Determine the [X, Y] coordinate at the center of the cell enclosing the given text.  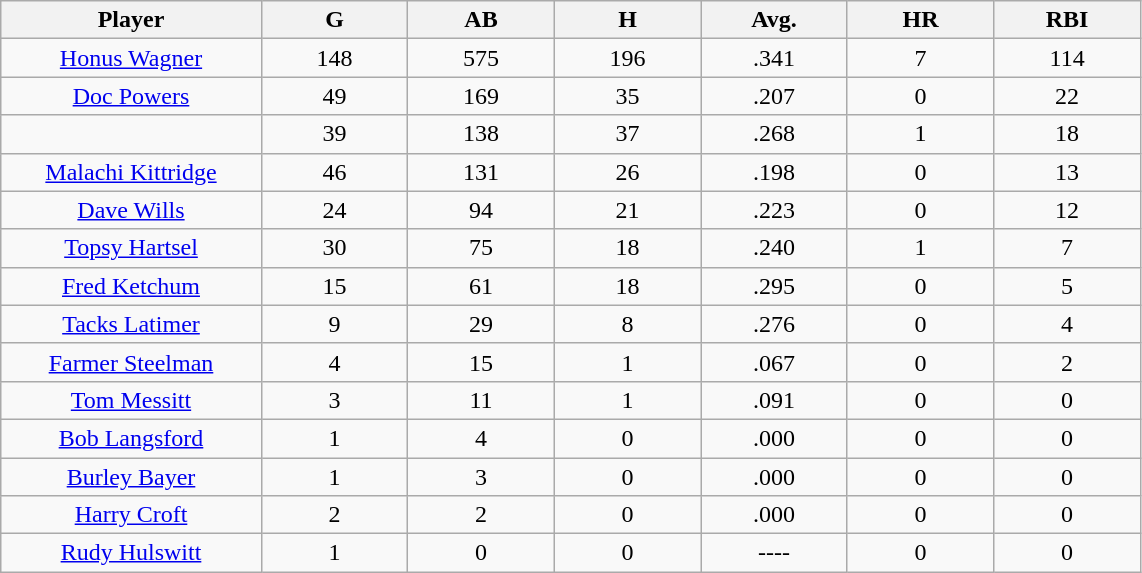
131 [482, 172]
Malachi Kittridge [131, 172]
49 [334, 96]
G [334, 20]
.198 [774, 172]
Tacks Latimer [131, 324]
.268 [774, 134]
.067 [774, 362]
AB [482, 20]
8 [628, 324]
575 [482, 58]
Tom Messitt [131, 400]
35 [628, 96]
Dave Wills [131, 210]
11 [482, 400]
138 [482, 134]
.223 [774, 210]
Harry Croft [131, 515]
Honus Wagner [131, 58]
Fred Ketchum [131, 286]
.240 [774, 248]
Rudy Hulswitt [131, 553]
26 [628, 172]
Avg. [774, 20]
61 [482, 286]
.295 [774, 286]
.091 [774, 400]
HR [920, 20]
Doc Powers [131, 96]
12 [1068, 210]
21 [628, 210]
H [628, 20]
39 [334, 134]
5 [1068, 286]
37 [628, 134]
Farmer Steelman [131, 362]
Topsy Hartsel [131, 248]
RBI [1068, 20]
Player [131, 20]
9 [334, 324]
Bob Langsford [131, 438]
.276 [774, 324]
Burley Bayer [131, 477]
148 [334, 58]
24 [334, 210]
114 [1068, 58]
.341 [774, 58]
46 [334, 172]
169 [482, 96]
30 [334, 248]
---- [774, 553]
22 [1068, 96]
94 [482, 210]
75 [482, 248]
13 [1068, 172]
196 [628, 58]
29 [482, 324]
.207 [774, 96]
